Provide the (X, Y) coordinate of the cell's center where the given text is located.  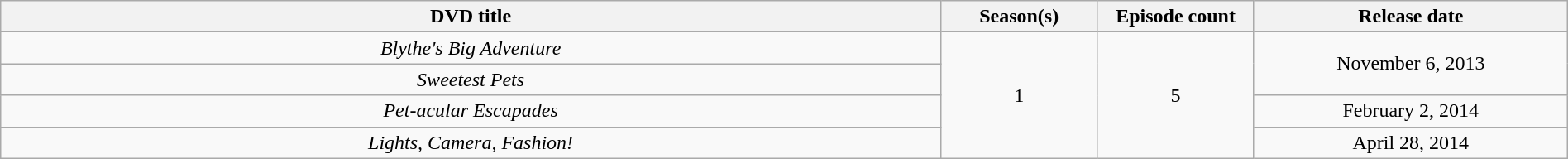
DVD title (471, 17)
Season(s) (1019, 17)
Sweetest Pets (471, 79)
April 28, 2014 (1411, 142)
1 (1019, 95)
5 (1176, 95)
Episode count (1176, 17)
Lights, Camera, Fashion! (471, 142)
Pet-acular Escapades (471, 111)
Release date (1411, 17)
February 2, 2014 (1411, 111)
Blythe's Big Adventure (471, 48)
November 6, 2013 (1411, 64)
